Return the (X, Y) coordinate for the center point of the cell that contains the specified text.  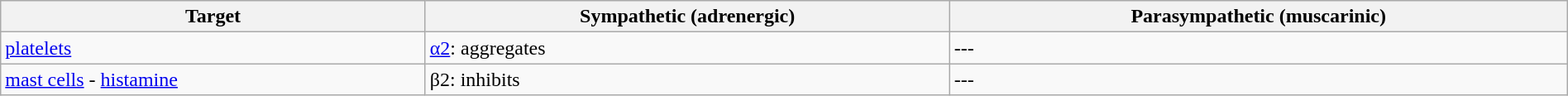
platelets (213, 48)
β2: inhibits (687, 79)
Target (213, 17)
mast cells - histamine (213, 79)
Parasympathetic (muscarinic) (1259, 17)
Sympathetic (adrenergic) (687, 17)
α2: aggregates (687, 48)
